Detect which cell encompasses the target text, then output its [x, y] center coordinate. 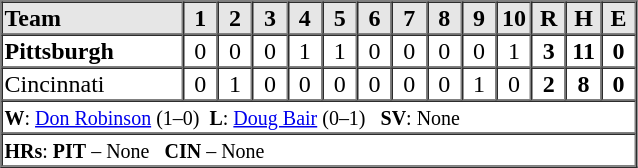
Team [92, 18]
11 [584, 50]
5 [340, 18]
Pittsburgh [92, 50]
7 [410, 18]
Cincinnati [92, 84]
10 [514, 18]
HRs: PIT – None CIN – None [319, 150]
6 [374, 18]
W: Don Robinson (1–0) L: Doug Bair (0–1) SV: None [319, 116]
R [548, 18]
4 [304, 18]
H [584, 18]
9 [480, 18]
E [618, 18]
